Determine the [x, y] coordinate at the center of the cell enclosing the given text.  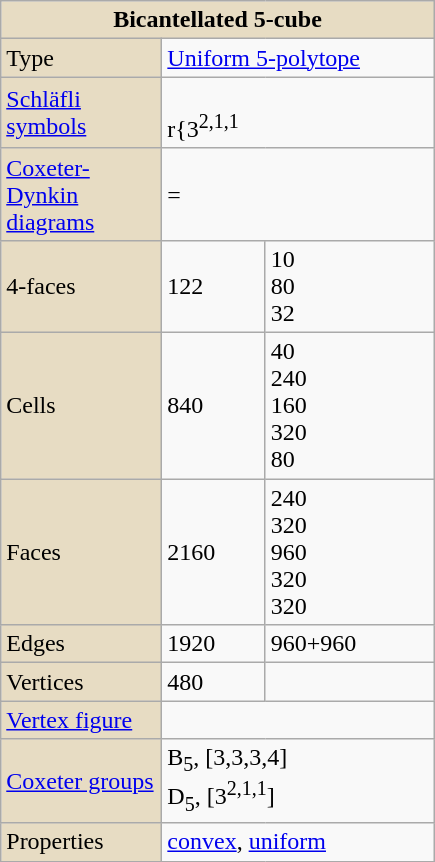
1920 [214, 644]
B5, [3,3,3,4]D5, [32,1,1] [298, 781]
Edges [82, 644]
Vertices [82, 682]
960+960 [350, 644]
convex, uniform [298, 842]
2160 [214, 552]
Schläfli symbols [82, 113]
122 [214, 286]
Coxeter-Dynkin diagrams [82, 194]
240 320 960 320 320 [350, 552]
Faces [82, 552]
840 [214, 406]
Bicantellated 5-cube [218, 20]
Cells [82, 406]
10 80 32 [350, 286]
Type [82, 58]
40 240 160 320 80 [350, 406]
r{32,1,1 [298, 113]
Vertex figure [82, 720]
480 [214, 682]
Properties [82, 842]
= [298, 194]
4-faces [82, 286]
Coxeter groups [82, 781]
Uniform 5-polytope [298, 58]
